For the text-containing cell, return its midpoint in (x, y) coordinate format. 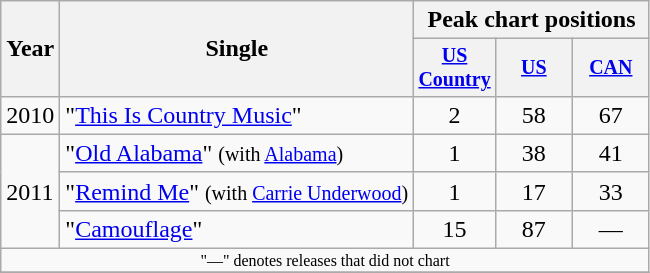
"Remind Me" (with Carrie Underwood) (237, 191)
58 (534, 115)
41 (610, 153)
38 (534, 153)
33 (610, 191)
CAN (610, 68)
Peak chart positions (532, 20)
"Old Alabama" (with Alabama) (237, 153)
"Camouflage" (237, 229)
— (610, 229)
15 (455, 229)
"This Is Country Music" (237, 115)
Single (237, 49)
2 (455, 115)
67 (610, 115)
17 (534, 191)
"—" denotes releases that did not chart (326, 261)
US Country (455, 68)
US (534, 68)
87 (534, 229)
2010 (30, 115)
Year (30, 49)
2011 (30, 191)
